Identify which cell holds the provided text, then report its (x, y) central coordinate. 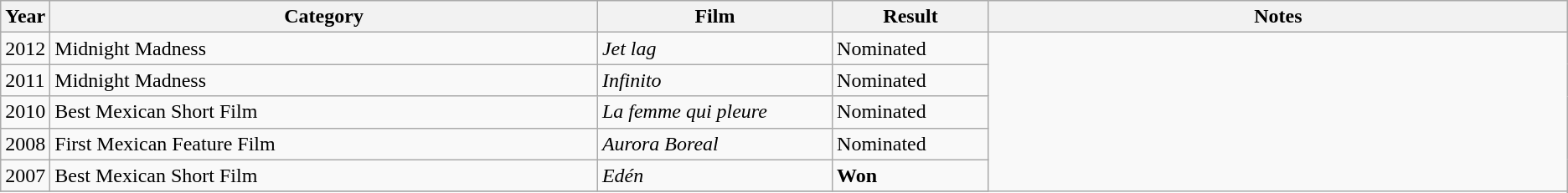
2008 (25, 144)
Result (911, 17)
Edén (714, 175)
Jet lag (714, 48)
Notes (1278, 17)
Won (911, 175)
Category (324, 17)
Infinito (714, 80)
Aurora Boreal (714, 144)
2011 (25, 80)
First Mexican Feature Film (324, 144)
La femme qui pleure (714, 112)
2010 (25, 112)
2007 (25, 175)
Year (25, 17)
Film (714, 17)
2012 (25, 48)
